From the cell containing the given text, extract its center point as [X, Y] coordinate. 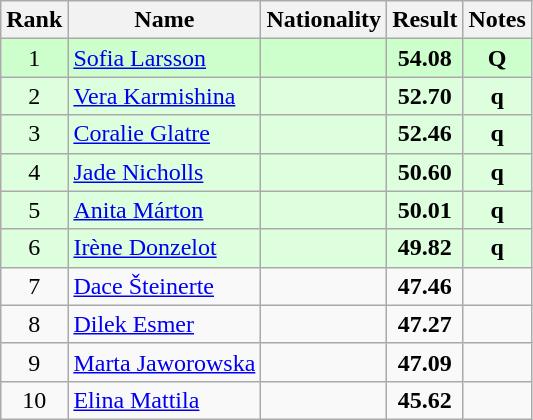
Marta Jaworowska [164, 362]
5 [34, 210]
47.09 [425, 362]
Irène Donzelot [164, 248]
Dilek Esmer [164, 324]
Elina Mattila [164, 400]
52.70 [425, 96]
47.46 [425, 286]
Dace Šteinerte [164, 286]
1 [34, 58]
4 [34, 172]
45.62 [425, 400]
Vera Karmishina [164, 96]
50.01 [425, 210]
10 [34, 400]
6 [34, 248]
49.82 [425, 248]
Nationality [324, 20]
7 [34, 286]
8 [34, 324]
Result [425, 20]
Anita Márton [164, 210]
Coralie Glatre [164, 134]
Rank [34, 20]
9 [34, 362]
Q [497, 58]
3 [34, 134]
50.60 [425, 172]
2 [34, 96]
54.08 [425, 58]
Jade Nicholls [164, 172]
Notes [497, 20]
52.46 [425, 134]
Sofia Larsson [164, 58]
47.27 [425, 324]
Name [164, 20]
